Pinpoint the cell where the given text exists, returning its (X, Y) midpoint coordinate. 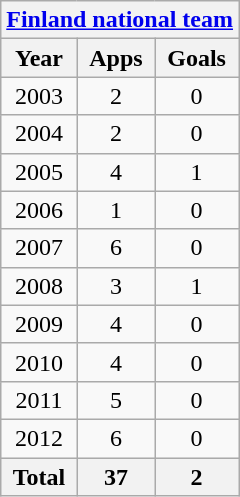
Total (39, 477)
2006 (39, 210)
2004 (39, 134)
Year (39, 58)
2012 (39, 438)
2009 (39, 324)
Goals (197, 58)
37 (116, 477)
2003 (39, 96)
2008 (39, 286)
Finland national team (120, 20)
Apps (116, 58)
2007 (39, 248)
2005 (39, 172)
5 (116, 400)
3 (116, 286)
2010 (39, 362)
2011 (39, 400)
